Search for the cell housing the specified text and yield its [x, y] center coordinate. 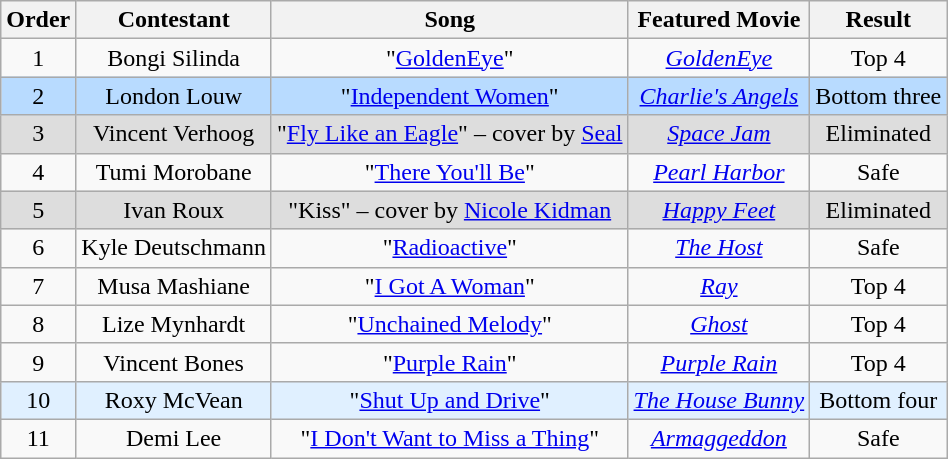
"Kiss" – cover by Nicole Kidman [450, 210]
Ghost [719, 324]
Demi Lee [174, 438]
"There You'll Be" [450, 172]
Order [38, 20]
Purple Rain [719, 362]
Vincent Verhoog [174, 134]
London Louw [174, 96]
"Independent Women" [450, 96]
Ray [719, 286]
"Unchained Melody" [450, 324]
Charlie's Angels [719, 96]
"GoldenEye" [450, 58]
6 [38, 248]
Armaggeddon [719, 438]
Result [878, 20]
10 [38, 400]
3 [38, 134]
8 [38, 324]
"Shut Up and Drive" [450, 400]
Roxy McVean [174, 400]
The House Bunny [719, 400]
"I Don't Want to Miss a Thing" [450, 438]
1 [38, 58]
Bottom three [878, 96]
Featured Movie [719, 20]
11 [38, 438]
GoldenEye [719, 58]
Kyle Deutschmann [174, 248]
Lize Mynhardt [174, 324]
Space Jam [719, 134]
The Host [719, 248]
Bottom four [878, 400]
Tumi Morobane [174, 172]
Song [450, 20]
7 [38, 286]
Musa Mashiane [174, 286]
5 [38, 210]
"Purple Rain" [450, 362]
Happy Feet [719, 210]
"I Got A Woman" [450, 286]
Ivan Roux [174, 210]
2 [38, 96]
"Radioactive" [450, 248]
Bongi Silinda [174, 58]
"Fly Like an Eagle" – cover by Seal [450, 134]
Pearl Harbor [719, 172]
Contestant [174, 20]
9 [38, 362]
4 [38, 172]
Vincent Bones [174, 362]
